Output the [x, y] coordinate of the center of the cell containing the given text.  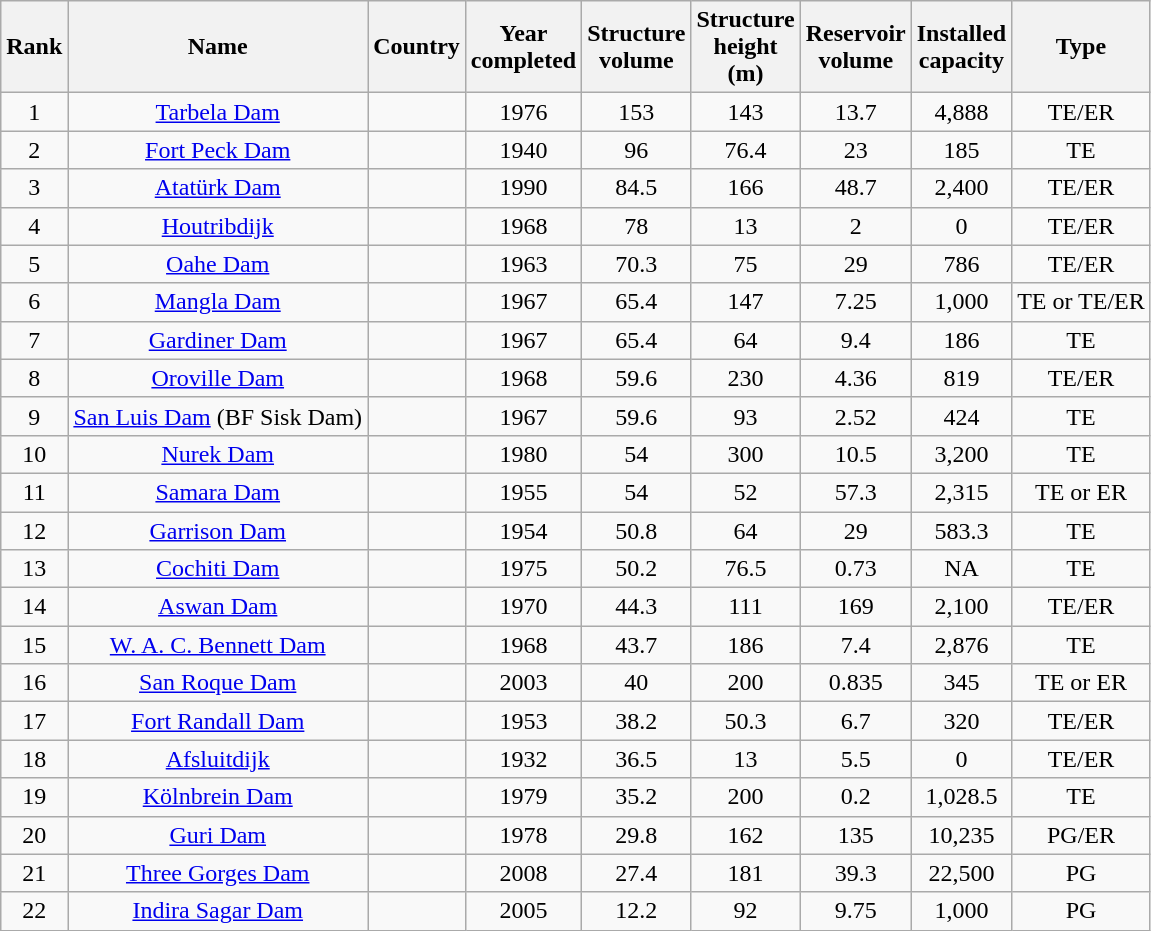
0.2 [856, 797]
300 [746, 454]
9.75 [856, 911]
Country [417, 47]
8 [34, 378]
111 [746, 607]
5 [34, 264]
13.7 [856, 112]
San Luis Dam (BF Sisk Dam) [218, 416]
17 [34, 721]
PG/ER [1082, 835]
1953 [523, 721]
169 [856, 607]
0.73 [856, 569]
22 [34, 911]
583.3 [961, 531]
Structurevolume [636, 47]
50.8 [636, 531]
1976 [523, 112]
5.5 [856, 759]
Structureheight(m) [746, 47]
76.4 [746, 150]
345 [961, 683]
Nurek Dam [218, 454]
20 [34, 835]
19 [34, 797]
70.3 [636, 264]
7 [34, 340]
3 [34, 188]
Yearcompleted [523, 47]
9.4 [856, 340]
Rank [34, 47]
1954 [523, 531]
3,200 [961, 454]
166 [746, 188]
Guri Dam [218, 835]
1963 [523, 264]
162 [746, 835]
93 [746, 416]
1978 [523, 835]
6 [34, 302]
1970 [523, 607]
2,876 [961, 645]
23 [856, 150]
NA [961, 569]
75 [746, 264]
Name [218, 47]
18 [34, 759]
4 [34, 226]
10,235 [961, 835]
57.3 [856, 492]
153 [636, 112]
7.25 [856, 302]
50.2 [636, 569]
2.52 [856, 416]
TE or TE/ER [1082, 302]
230 [746, 378]
1932 [523, 759]
22,500 [961, 873]
92 [746, 911]
Aswan Dam [218, 607]
1 [34, 112]
San Roque Dam [218, 683]
786 [961, 264]
43.7 [636, 645]
Cochiti Dam [218, 569]
10 [34, 454]
4,888 [961, 112]
21 [34, 873]
Samara Dam [218, 492]
143 [746, 112]
Fort Randall Dam [218, 721]
2003 [523, 683]
35.2 [636, 797]
78 [636, 226]
2,315 [961, 492]
W. A. C. Bennett Dam [218, 645]
1980 [523, 454]
7.4 [856, 645]
Afsluitdijk [218, 759]
Indira Sagar Dam [218, 911]
Gardiner Dam [218, 340]
52 [746, 492]
38.2 [636, 721]
12 [34, 531]
96 [636, 150]
Oahe Dam [218, 264]
2,100 [961, 607]
16 [34, 683]
185 [961, 150]
27.4 [636, 873]
Type [1082, 47]
0.835 [856, 683]
44.3 [636, 607]
819 [961, 378]
4.36 [856, 378]
84.5 [636, 188]
147 [746, 302]
2008 [523, 873]
9 [34, 416]
2,400 [961, 188]
10.5 [856, 454]
1975 [523, 569]
181 [746, 873]
1990 [523, 188]
Garrison Dam [218, 531]
Oroville Dam [218, 378]
1940 [523, 150]
Mangla Dam [218, 302]
36.5 [636, 759]
11 [34, 492]
40 [636, 683]
12.2 [636, 911]
76.5 [746, 569]
Installedcapacity [961, 47]
15 [34, 645]
2005 [523, 911]
1955 [523, 492]
39.3 [856, 873]
Three Gorges Dam [218, 873]
48.7 [856, 188]
Tarbela Dam [218, 112]
135 [856, 835]
424 [961, 416]
50.3 [746, 721]
320 [961, 721]
Atatürk Dam [218, 188]
6.7 [856, 721]
1,028.5 [961, 797]
29.8 [636, 835]
Houtribdijk [218, 226]
14 [34, 607]
Reservoirvolume [856, 47]
1979 [523, 797]
Fort Peck Dam [218, 150]
Kölnbrein Dam [218, 797]
